Capture the cell that displays the provided text and extract its (X, Y) central coordinate. 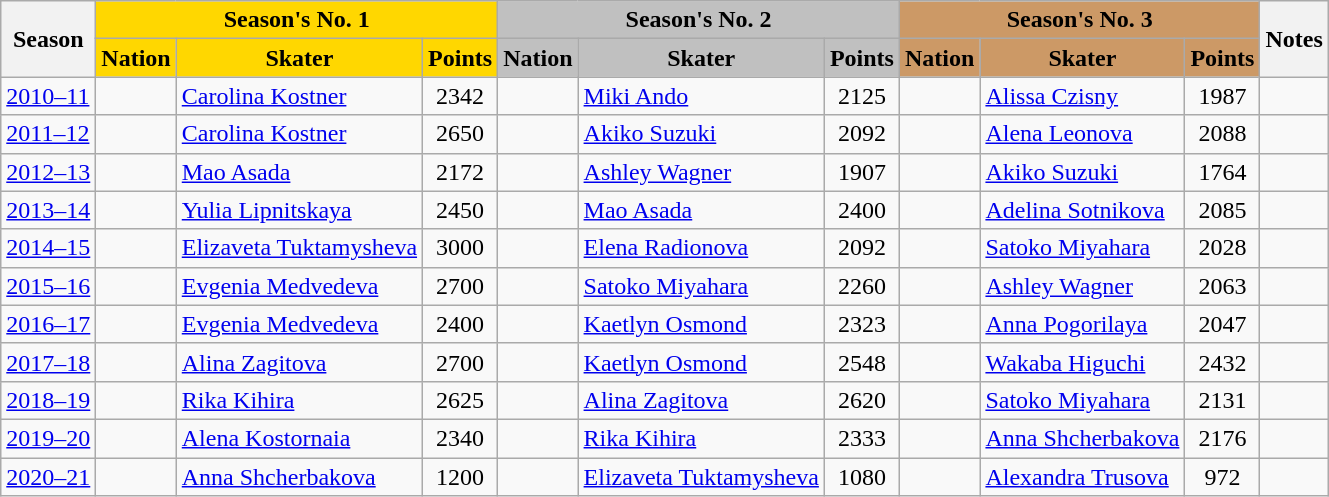
Season's No. 1 (297, 20)
2063 (1222, 286)
Yulia Lipnitskaya (299, 210)
1764 (1222, 172)
2620 (862, 400)
2172 (460, 172)
1080 (862, 477)
2260 (862, 286)
2625 (460, 400)
2176 (1222, 438)
2016–17 (48, 324)
2323 (862, 324)
Anna Pogorilaya (1082, 324)
2014–15 (48, 248)
1907 (862, 172)
Alexandra Trusova (1082, 477)
Wakaba Higuchi (1082, 362)
Miki Ando (701, 96)
2131 (1222, 400)
Season (48, 39)
2017–18 (48, 362)
Alissa Czisny (1082, 96)
3000 (460, 248)
2450 (460, 210)
1200 (460, 477)
2650 (460, 134)
2548 (862, 362)
2340 (460, 438)
2013–14 (48, 210)
2010–11 (48, 96)
Season's No. 3 (1079, 20)
2432 (1222, 362)
Season's No. 2 (699, 20)
1987 (1222, 96)
2088 (1222, 134)
2019–20 (48, 438)
Alena Leonova (1082, 134)
2333 (862, 438)
972 (1222, 477)
2125 (862, 96)
2015–16 (48, 286)
2028 (1222, 248)
2342 (460, 96)
Adelina Sotnikova (1082, 210)
2018–19 (48, 400)
2020–21 (48, 477)
2047 (1222, 324)
2011–12 (48, 134)
Notes (1294, 39)
2085 (1222, 210)
2012–13 (48, 172)
Elena Radionova (701, 248)
Alena Kostornaia (299, 438)
